Detect which cell encompasses the target text, then output its [x, y] center coordinate. 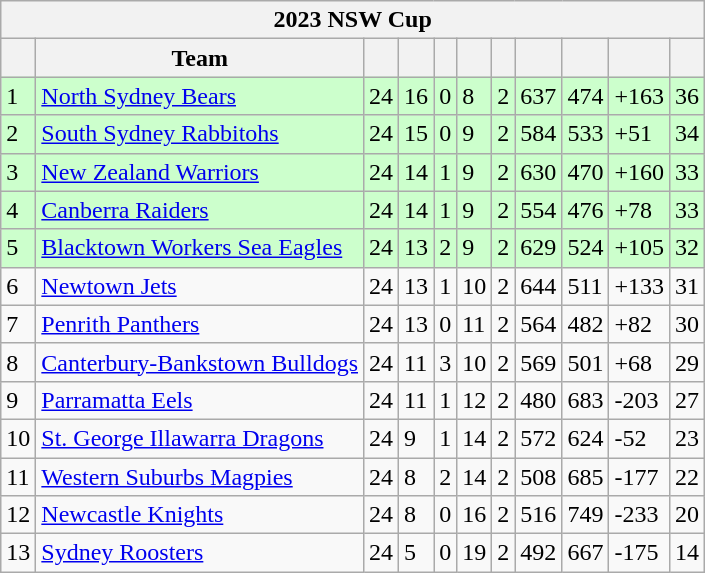
Newtown Jets [200, 286]
+68 [640, 362]
533 [586, 134]
511 [586, 286]
480 [538, 400]
-233 [640, 515]
32 [688, 248]
Team [200, 58]
20 [688, 515]
29 [688, 362]
-177 [640, 477]
6 [18, 286]
15 [416, 134]
-203 [640, 400]
470 [586, 172]
554 [538, 210]
Western Suburbs Magpies [200, 477]
508 [538, 477]
685 [586, 477]
34 [688, 134]
Canterbury-Bankstown Bulldogs [200, 362]
569 [538, 362]
630 [538, 172]
637 [538, 96]
584 [538, 134]
30 [688, 324]
North Sydney Bears [200, 96]
Blacktown Workers Sea Eagles [200, 248]
564 [538, 324]
27 [688, 400]
St. George Illawarra Dragons [200, 438]
749 [586, 515]
-175 [640, 553]
+160 [640, 172]
7 [18, 324]
-52 [640, 438]
+105 [640, 248]
36 [688, 96]
+163 [640, 96]
2023 NSW Cup [353, 20]
+133 [640, 286]
Sydney Roosters [200, 553]
667 [586, 553]
629 [538, 248]
524 [586, 248]
19 [474, 553]
23 [688, 438]
Canberra Raiders [200, 210]
572 [538, 438]
+51 [640, 134]
476 [586, 210]
31 [688, 286]
474 [586, 96]
624 [586, 438]
482 [586, 324]
644 [538, 286]
683 [586, 400]
+82 [640, 324]
22 [688, 477]
4 [18, 210]
Newcastle Knights [200, 515]
492 [538, 553]
+78 [640, 210]
516 [538, 515]
South Sydney Rabbitohs [200, 134]
501 [586, 362]
Penrith Panthers [200, 324]
New Zealand Warriors [200, 172]
Parramatta Eels [200, 400]
